Find where the given text appears and provide that cell's center as [x, y] coordinate. 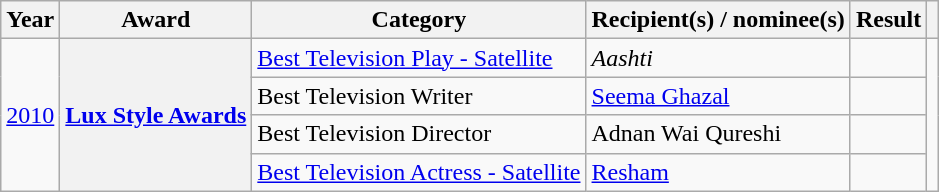
Best Television Actress - Satellite [419, 172]
Aashti [718, 58]
Result [888, 20]
Recipient(s) / nominee(s) [718, 20]
Best Television Writer [419, 96]
Seema Ghazal [718, 96]
Resham [718, 172]
Best Television Director [419, 134]
2010 [30, 115]
Adnan Wai Qureshi [718, 134]
Category [419, 20]
Best Television Play - Satellite [419, 58]
Lux Style Awards [156, 115]
Award [156, 20]
Year [30, 20]
